Search for the cell housing the specified text and yield its (x, y) center coordinate. 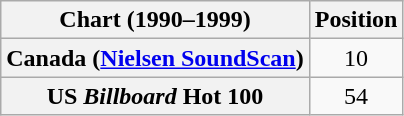
Chart (1990–1999) (155, 20)
US Billboard Hot 100 (155, 96)
Position (356, 20)
54 (356, 96)
Canada (Nielsen SoundScan) (155, 58)
10 (356, 58)
